Locate the cell with the specified text and output its (X, Y) center coordinate. 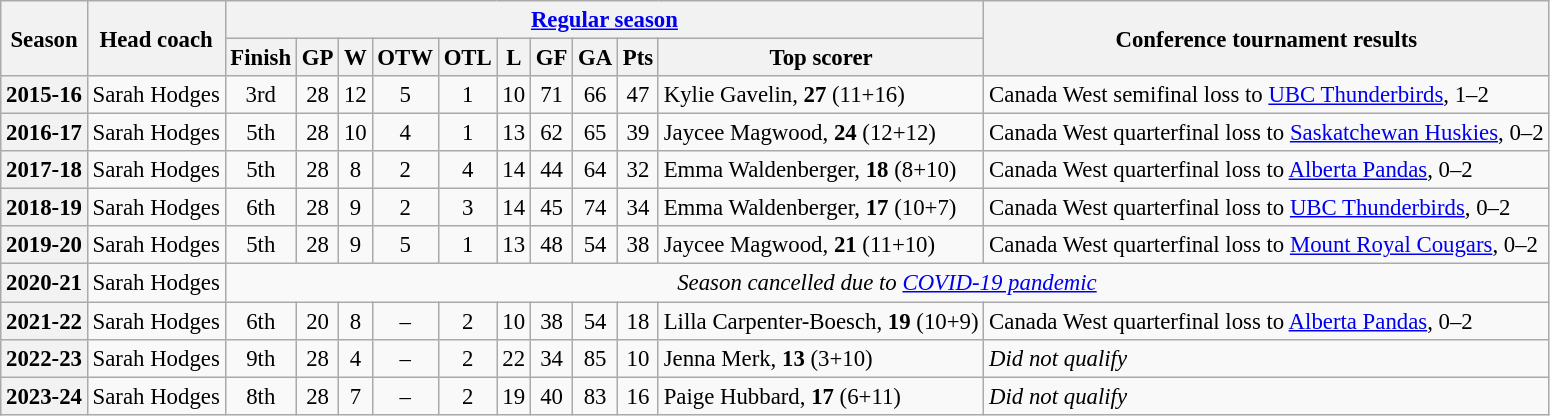
Jaycee Magwood, 24 (12+12) (820, 133)
Emma Waldenberger, 17 (10+7) (820, 208)
2018-19 (44, 208)
2019-20 (44, 245)
GP (317, 58)
Canada West quarterfinal loss to Saskatchewan Huskies, 0–2 (1266, 133)
40 (551, 396)
Canada West quarterfinal loss to Mount Royal Cougars, 0–2 (1266, 245)
3rd (260, 95)
2023-24 (44, 396)
Conference tournament results (1266, 38)
64 (596, 170)
32 (638, 170)
Top scorer (820, 58)
39 (638, 133)
7 (356, 396)
66 (596, 95)
2022-23 (44, 358)
Jenna Merk, 13 (3+10) (820, 358)
83 (596, 396)
47 (638, 95)
71 (551, 95)
Head coach (156, 38)
18 (638, 321)
16 (638, 396)
GA (596, 58)
2015-16 (44, 95)
OTW (405, 58)
Finish (260, 58)
Kylie Gavelin, 27 (11+16) (820, 95)
20 (317, 321)
48 (551, 245)
Lilla Carpenter-Boesch, 19 (10+9) (820, 321)
W (356, 58)
19 (514, 396)
Paige Hubbard, 17 (6+11) (820, 396)
44 (551, 170)
Season (44, 38)
Canada West quarterfinal loss to UBC Thunderbirds, 0–2 (1266, 208)
Jaycee Magwood, 21 (11+10) (820, 245)
62 (551, 133)
Regular season (604, 20)
65 (596, 133)
Emma Waldenberger, 18 (8+10) (820, 170)
3 (468, 208)
85 (596, 358)
Canada West semifinal loss to UBC Thunderbirds, 1–2 (1266, 95)
2021-22 (44, 321)
2017-18 (44, 170)
L (514, 58)
GF (551, 58)
8th (260, 396)
45 (551, 208)
74 (596, 208)
2020-21 (44, 283)
2016-17 (44, 133)
Season cancelled due to COVID-19 pandemic (887, 283)
12 (356, 95)
OTL (468, 58)
Pts (638, 58)
9th (260, 358)
22 (514, 358)
